Locate the cell with the specified text and output its (X, Y) center coordinate. 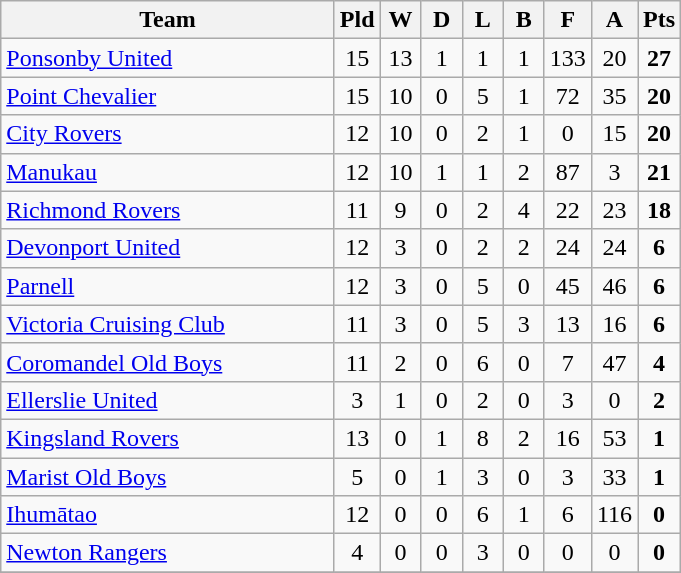
33 (614, 477)
35 (614, 96)
18 (660, 210)
Kingsland Rovers (168, 438)
72 (568, 96)
Coromandel Old Boys (168, 362)
Marist Old Boys (168, 477)
Pld (357, 20)
Ellerslie United (168, 400)
B (524, 20)
8 (482, 438)
47 (614, 362)
Team (168, 20)
Ihumātao (168, 515)
Manukau (168, 172)
Richmond Rovers (168, 210)
D (442, 20)
Parnell (168, 286)
9 (400, 210)
Pts (660, 20)
21 (660, 172)
City Rovers (168, 134)
23 (614, 210)
87 (568, 172)
Victoria Cruising Club (168, 324)
133 (568, 58)
116 (614, 515)
W (400, 20)
22 (568, 210)
46 (614, 286)
Point Chevalier (168, 96)
Newton Rangers (168, 553)
53 (614, 438)
Ponsonby United (168, 58)
L (482, 20)
A (614, 20)
45 (568, 286)
F (568, 20)
7 (568, 362)
Devonport United (168, 248)
27 (660, 58)
